Return the [x, y] coordinate for the center point of the cell that contains the specified text.  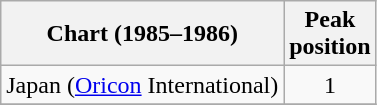
Japan (Oricon International) [142, 85]
Chart (1985–1986) [142, 34]
1 [330, 85]
Peakposition [330, 34]
